Capture the cell that displays the provided text and extract its [X, Y] central coordinate. 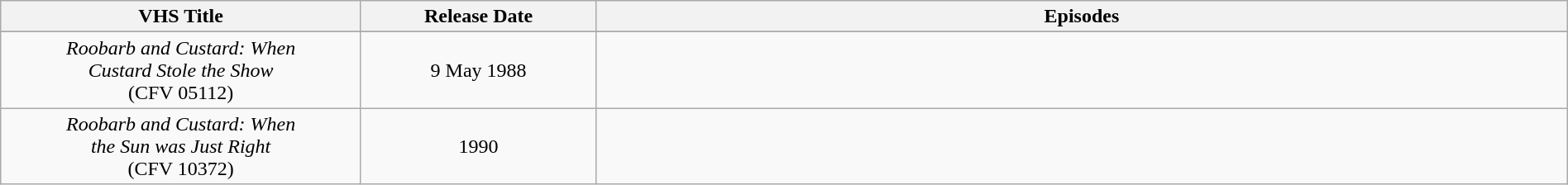
Roobarb and Custard: Whenthe Sun was Just Right(CFV 10372) [181, 146]
Roobarb and Custard: WhenCustard Stole the Show(CFV 05112) [181, 70]
VHS Title [181, 17]
Release Date [478, 17]
9 May 1988 [478, 70]
1990 [478, 146]
Episodes [1082, 17]
